Find where the given text appears and provide that cell's center as [x, y] coordinate. 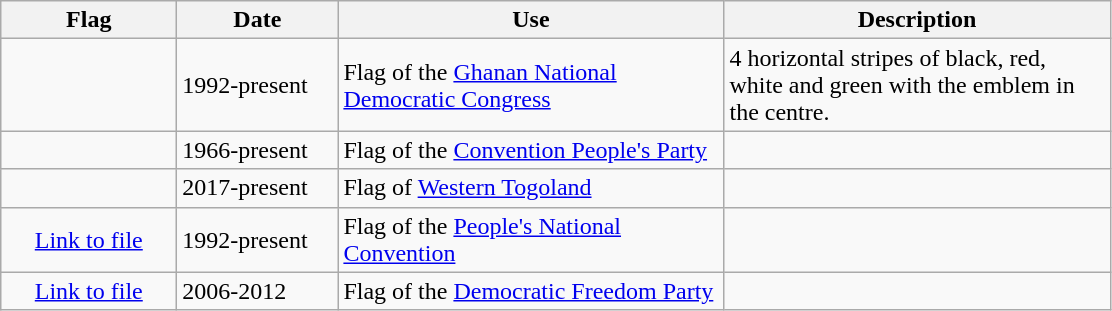
2017-present [258, 188]
Description [917, 20]
4 horizontal stripes of black, red, white and green with the emblem in the centre. [917, 85]
2006-2012 [258, 291]
Flag [89, 20]
Flag of the Convention People's Party [531, 150]
Flag of the Democratic Freedom Party [531, 291]
Date [258, 20]
Use [531, 20]
1966-present [258, 150]
Flag of the Ghanan National Democratic Congress [531, 85]
Flag of the People's National Convention [531, 240]
Flag of Western Togoland [531, 188]
